Search for the cell housing the specified text and yield its (x, y) center coordinate. 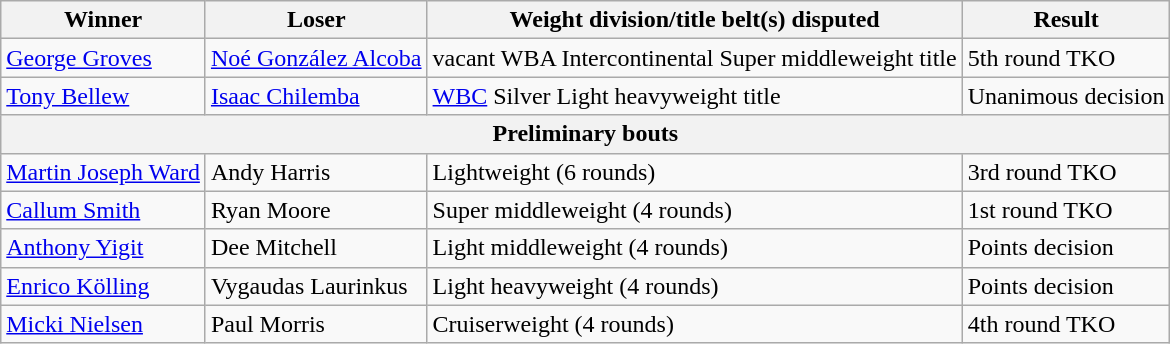
Lightweight (6 rounds) (694, 172)
Unanimous decision (1066, 96)
Weight division/title belt(s) disputed (694, 20)
Enrico Kölling (104, 286)
Light heavyweight (4 rounds) (694, 286)
vacant WBA Intercontinental Super middleweight title (694, 58)
Vygaudas Laurinkus (316, 286)
Result (1066, 20)
Winner (104, 20)
3rd round TKO (1066, 172)
Martin Joseph Ward (104, 172)
George Groves (104, 58)
Preliminary bouts (586, 134)
Loser (316, 20)
Isaac Chilemba (316, 96)
Anthony Yigit (104, 248)
WBC Silver Light heavyweight title (694, 96)
Light middleweight (4 rounds) (694, 248)
Dee Mitchell (316, 248)
Micki Nielsen (104, 324)
5th round TKO (1066, 58)
Cruiserweight (4 rounds) (694, 324)
Noé González Alcoba (316, 58)
Super middleweight (4 rounds) (694, 210)
Paul Morris (316, 324)
4th round TKO (1066, 324)
Callum Smith (104, 210)
Ryan Moore (316, 210)
Andy Harris (316, 172)
Tony Bellew (104, 96)
1st round TKO (1066, 210)
